Search for the cell housing the specified text and yield its [X, Y] center coordinate. 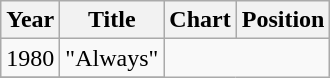
Position [283, 20]
Title [112, 20]
Year [30, 20]
Chart [200, 20]
1980 [30, 58]
"Always" [112, 58]
